Provide the [X, Y] coordinate of the cell's center where the given text is located.  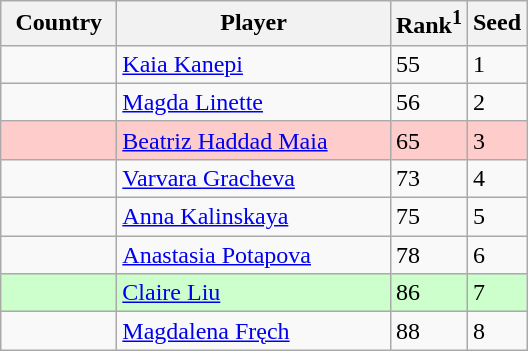
1 [496, 64]
78 [428, 255]
Country [59, 24]
Claire Liu [254, 293]
4 [496, 178]
Kaia Kanepi [254, 64]
Magdalena Fręch [254, 331]
Beatriz Haddad Maia [254, 140]
Anna Kalinskaya [254, 217]
Anastasia Potapova [254, 255]
Magda Linette [254, 102]
7 [496, 293]
55 [428, 64]
75 [428, 217]
6 [496, 255]
73 [428, 178]
86 [428, 293]
56 [428, 102]
5 [496, 217]
Player [254, 24]
8 [496, 331]
88 [428, 331]
65 [428, 140]
Seed [496, 24]
3 [496, 140]
Varvara Gracheva [254, 178]
2 [496, 102]
Rank1 [428, 24]
